Search for the cell housing the specified text and yield its (X, Y) center coordinate. 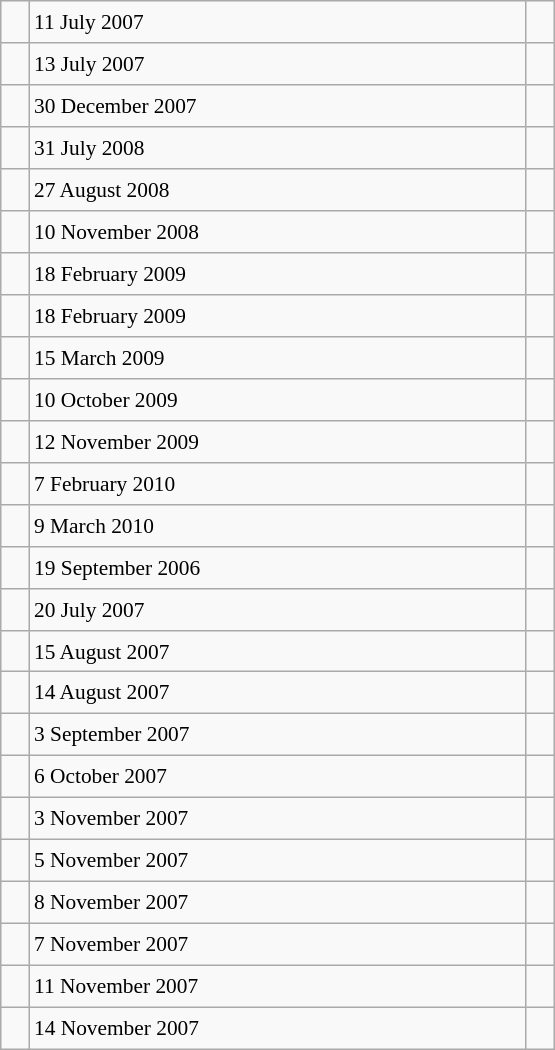
11 July 2007 (278, 22)
12 November 2009 (278, 441)
27 August 2008 (278, 190)
5 November 2007 (278, 861)
30 December 2007 (278, 106)
20 July 2007 (278, 609)
15 March 2009 (278, 358)
10 October 2009 (278, 399)
7 February 2010 (278, 483)
14 August 2007 (278, 693)
31 July 2008 (278, 148)
3 November 2007 (278, 819)
14 November 2007 (278, 1028)
15 August 2007 (278, 651)
10 November 2008 (278, 232)
9 March 2010 (278, 525)
19 September 2006 (278, 567)
6 October 2007 (278, 777)
3 September 2007 (278, 735)
11 November 2007 (278, 986)
13 July 2007 (278, 64)
8 November 2007 (278, 903)
7 November 2007 (278, 945)
